Extract the (X, Y) coordinate from the center of the cell holding the provided text.  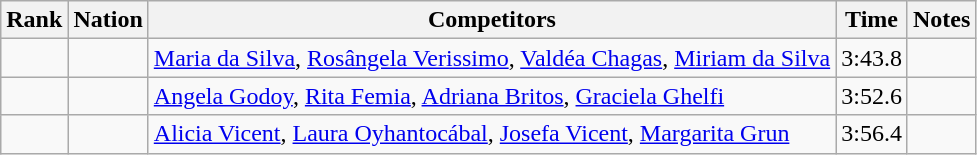
Alicia Vicent, Laura Oyhantocábal, Josefa Vicent, Margarita Grun (492, 134)
Maria da Silva, Rosângela Verissimo, Valdéa Chagas, Miriam da Silva (492, 58)
3:52.6 (872, 96)
Angela Godoy, Rita Femia, Adriana Britos, Graciela Ghelfi (492, 96)
3:43.8 (872, 58)
Notes (941, 20)
3:56.4 (872, 134)
Competitors (492, 20)
Rank (34, 20)
Time (872, 20)
Nation (108, 20)
